Search for the cell housing the specified text and yield its [x, y] center coordinate. 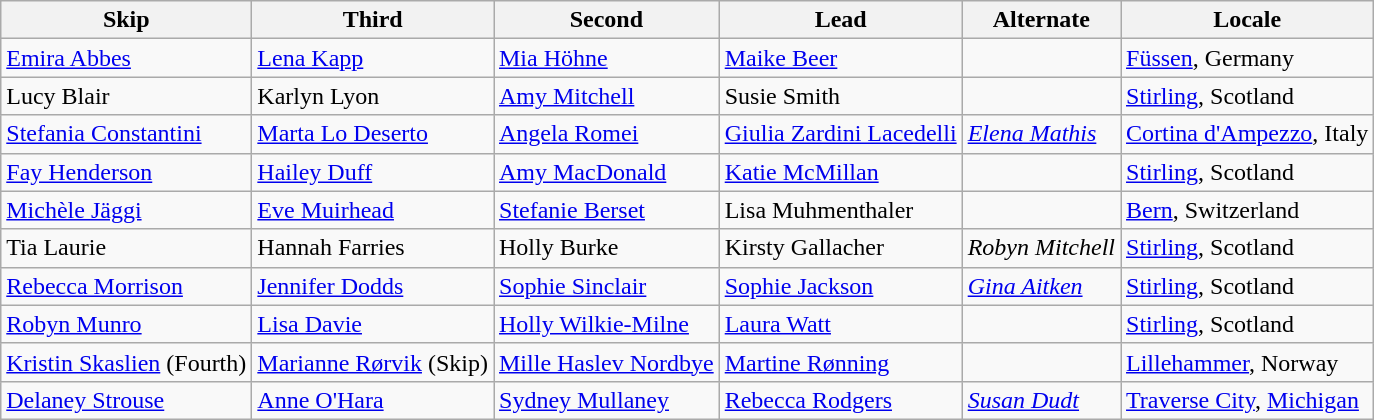
Susan Dudt [1041, 400]
Stefania Constantini [126, 134]
Amy Mitchell [607, 96]
Third [373, 20]
Lisa Muhmenthaler [840, 210]
Alternate [1041, 20]
Gina Aitken [1041, 286]
Kirsty Gallacher [840, 248]
Lillehammer, Norway [1246, 362]
Rebecca Rodgers [840, 400]
Elena Mathis [1041, 134]
Maike Beer [840, 58]
Lisa Davie [373, 324]
Hailey Duff [373, 172]
Eve Muirhead [373, 210]
Marta Lo Deserto [373, 134]
Holly Burke [607, 248]
Angela Romei [607, 134]
Jennifer Dodds [373, 286]
Rebecca Morrison [126, 286]
Skip [126, 20]
Cortina d'Ampezzo, Italy [1246, 134]
Michèle Jäggi [126, 210]
Laura Watt [840, 324]
Hannah Farries [373, 248]
Robyn Mitchell [1041, 248]
Amy MacDonald [607, 172]
Susie Smith [840, 96]
Traverse City, Michigan [1246, 400]
Locale [1246, 20]
Füssen, Germany [1246, 58]
Mia Höhne [607, 58]
Sophie Jackson [840, 286]
Fay Henderson [126, 172]
Stefanie Berset [607, 210]
Second [607, 20]
Sophie Sinclair [607, 286]
Martine Rønning [840, 362]
Mille Haslev Nordbye [607, 362]
Anne O'Hara [373, 400]
Marianne Rørvik (Skip) [373, 362]
Lena Kapp [373, 58]
Karlyn Lyon [373, 96]
Holly Wilkie-Milne [607, 324]
Giulia Zardini Lacedelli [840, 134]
Katie McMillan [840, 172]
Lead [840, 20]
Kristin Skaslien (Fourth) [126, 362]
Delaney Strouse [126, 400]
Sydney Mullaney [607, 400]
Lucy Blair [126, 96]
Emira Abbes [126, 58]
Bern, Switzerland [1246, 210]
Robyn Munro [126, 324]
Tia Laurie [126, 248]
